Determine the (x, y) coordinate at the center of the cell enclosing the given text.  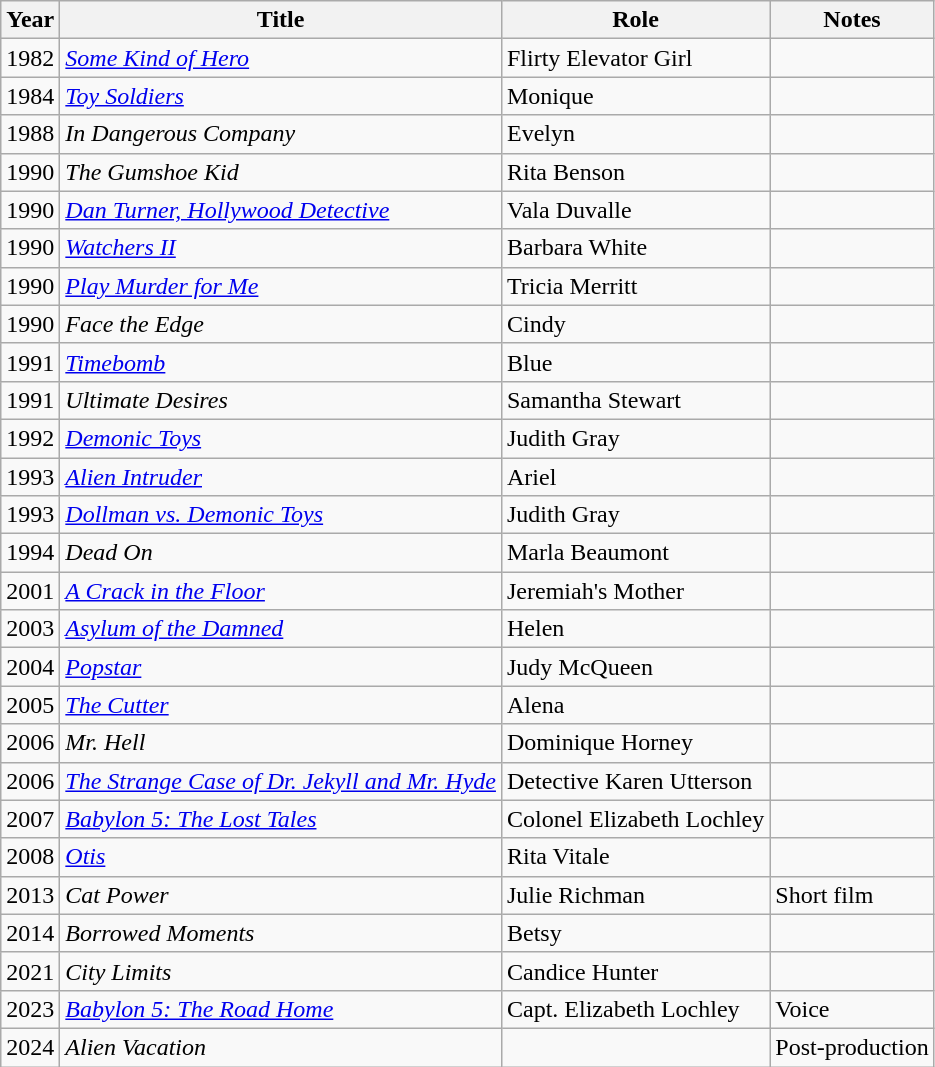
Play Murder for Me (281, 286)
2014 (30, 933)
Some Kind of Hero (281, 58)
Dan Turner, Hollywood Detective (281, 210)
Blue (635, 362)
Betsy (635, 933)
Year (30, 20)
Notes (852, 20)
Dominique Horney (635, 743)
2013 (30, 895)
Helen (635, 629)
Toy Soldiers (281, 96)
Samantha Stewart (635, 400)
Barbara White (635, 248)
Rita Vitale (635, 857)
1988 (30, 134)
Vala Duvalle (635, 210)
1994 (30, 553)
2003 (30, 629)
Babylon 5: The Road Home (281, 1009)
Capt. Elizabeth Lochley (635, 1009)
Timebomb (281, 362)
Face the Edge (281, 324)
Detective Karen Utterson (635, 781)
The Gumshoe Kid (281, 172)
Evelyn (635, 134)
Post-production (852, 1047)
Demonic Toys (281, 438)
2004 (30, 667)
1984 (30, 96)
The Cutter (281, 705)
Cat Power (281, 895)
Mr. Hell (281, 743)
Cindy (635, 324)
A Crack in the Floor (281, 591)
Babylon 5: The Lost Tales (281, 819)
Role (635, 20)
Dollman vs. Demonic Toys (281, 515)
Ariel (635, 477)
Voice (852, 1009)
Otis (281, 857)
2021 (30, 971)
Alena (635, 705)
Candice Hunter (635, 971)
The Strange Case of Dr. Jekyll and Mr. Hyde (281, 781)
1992 (30, 438)
Popstar (281, 667)
Alien Vacation (281, 1047)
Tricia Merritt (635, 286)
Marla Beaumont (635, 553)
Dead On (281, 553)
Short film (852, 895)
2023 (30, 1009)
Ultimate Desires (281, 400)
Julie Richman (635, 895)
2024 (30, 1047)
2007 (30, 819)
2008 (30, 857)
Rita Benson (635, 172)
Jeremiah's Mother (635, 591)
2005 (30, 705)
1982 (30, 58)
Watchers II (281, 248)
Flirty Elevator Girl (635, 58)
Title (281, 20)
Colonel Elizabeth Lochley (635, 819)
Alien Intruder (281, 477)
Borrowed Moments (281, 933)
2001 (30, 591)
Monique (635, 96)
In Dangerous Company (281, 134)
Judy McQueen (635, 667)
Asylum of the Damned (281, 629)
City Limits (281, 971)
